Return (x, y) of the center of cell containing provided text 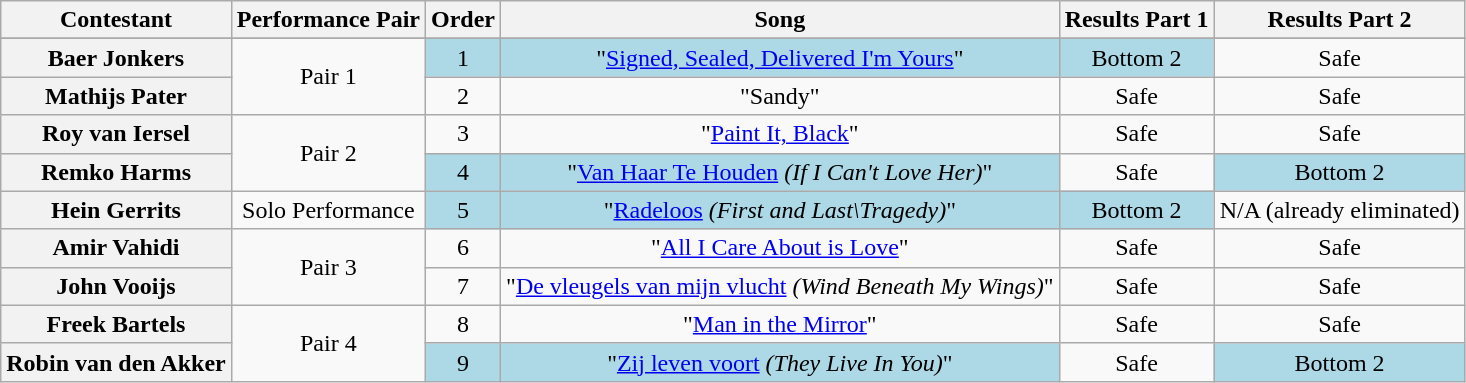
Pair 4 (328, 343)
Robin van den Akker (116, 362)
Performance Pair (328, 20)
Order (464, 20)
5 (464, 210)
"Paint It, Black" (780, 134)
6 (464, 248)
Solo Performance (328, 210)
Hein Gerrits (116, 210)
"Sandy" (780, 96)
9 (464, 362)
Pair 3 (328, 267)
1 (464, 58)
Roy van Iersel (116, 134)
8 (464, 324)
2 (464, 96)
"De vleugels van mijn vlucht (Wind Beneath My Wings)" (780, 286)
Mathijs Pater (116, 96)
3 (464, 134)
4 (464, 172)
"Man in the Mirror" (780, 324)
Results Part 1 (1136, 20)
John Vooijs (116, 286)
Pair 1 (328, 77)
"Zij leven voort (They Live In You)" (780, 362)
Amir Vahidi (116, 248)
Baer Jonkers (116, 58)
Song (780, 20)
Pair 2 (328, 153)
Freek Bartels (116, 324)
Remko Harms (116, 172)
"Van Haar Te Houden (If I Can't Love Her)" (780, 172)
"All I Care About is Love" (780, 248)
N/A (already eliminated) (1340, 210)
Results Part 2 (1340, 20)
"Radeloos (First and Last\Tragedy)" (780, 210)
"Signed, Sealed, Delivered I'm Yours" (780, 58)
7 (464, 286)
Contestant (116, 20)
